Search for the cell housing the specified text and yield its (X, Y) center coordinate. 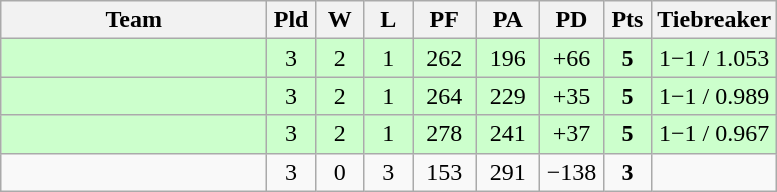
PD (572, 20)
+35 (572, 96)
Team (134, 20)
196 (508, 58)
−138 (572, 172)
1−1 / 1.053 (714, 58)
PA (508, 20)
+37 (572, 134)
229 (508, 96)
241 (508, 134)
291 (508, 172)
L (388, 20)
Pts (628, 20)
153 (444, 172)
278 (444, 134)
262 (444, 58)
1−1 / 0.967 (714, 134)
W (340, 20)
PF (444, 20)
+66 (572, 58)
264 (444, 96)
1−1 / 0.989 (714, 96)
Tiebreaker (714, 20)
Pld (292, 20)
0 (340, 172)
